Detect which cell encompasses the target text, then output its [x, y] center coordinate. 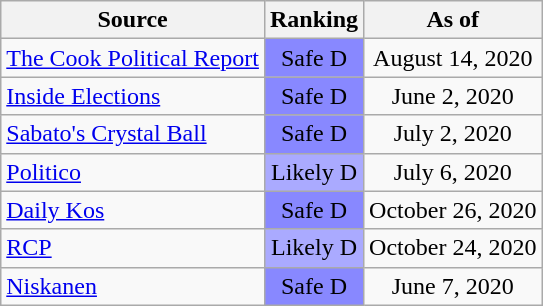
June 2, 2020 [453, 96]
July 2, 2020 [453, 134]
October 26, 2020 [453, 210]
Inside Elections [133, 96]
Sabato's Crystal Ball [133, 134]
The Cook Political Report [133, 58]
Ranking [314, 20]
Politico [133, 172]
Source [133, 20]
Niskanen [133, 286]
July 6, 2020 [453, 172]
As of [453, 20]
RCP [133, 248]
August 14, 2020 [453, 58]
June 7, 2020 [453, 286]
Daily Kos [133, 210]
October 24, 2020 [453, 248]
